Identify which cell holds the provided text, then report its (x, y) central coordinate. 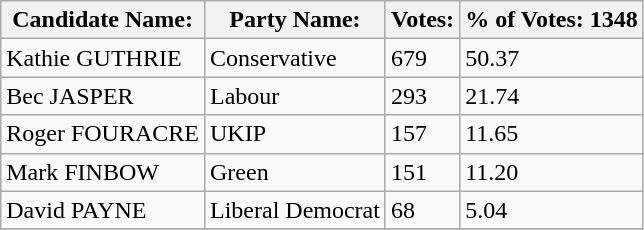
151 (422, 172)
293 (422, 96)
Candidate Name: (103, 20)
Conservative (294, 58)
UKIP (294, 134)
Green (294, 172)
David PAYNE (103, 210)
68 (422, 210)
Labour (294, 96)
21.74 (552, 96)
Party Name: (294, 20)
679 (422, 58)
Mark FINBOW (103, 172)
50.37 (552, 58)
Kathie GUTHRIE (103, 58)
11.20 (552, 172)
Liberal Democrat (294, 210)
157 (422, 134)
% of Votes: 1348 (552, 20)
Votes: (422, 20)
5.04 (552, 210)
11.65 (552, 134)
Roger FOURACRE (103, 134)
Bec JASPER (103, 96)
